From the cell containing the given text, extract its center point as [X, Y] coordinate. 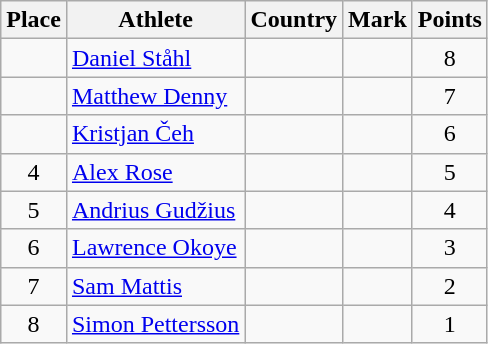
Athlete [155, 20]
Place [34, 20]
Simon Pettersson [155, 324]
Matthew Denny [155, 96]
2 [450, 286]
Country [294, 20]
Andrius Gudžius [155, 210]
Sam Mattis [155, 286]
3 [450, 248]
Mark [378, 20]
Alex Rose [155, 172]
Kristjan Čeh [155, 134]
Points [450, 20]
Daniel Ståhl [155, 58]
Lawrence Okoye [155, 248]
1 [450, 324]
